Pinpoint the cell where the given text exists, returning its [X, Y] midpoint coordinate. 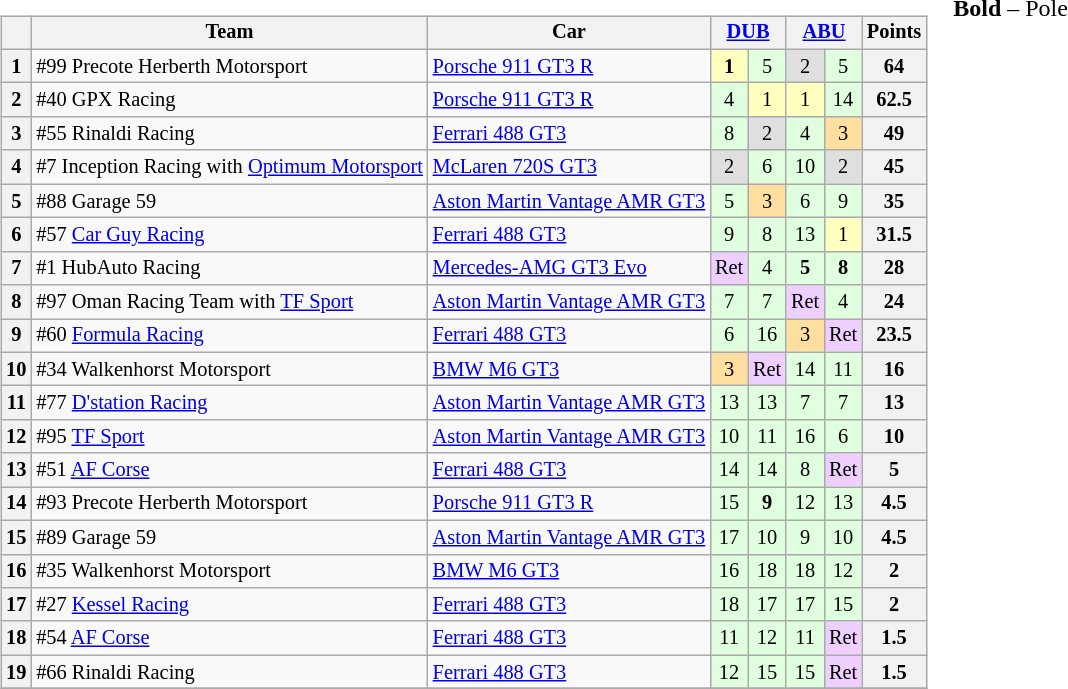
#93 Precote Herberth Motorsport [229, 504]
McLaren 720S GT3 [569, 167]
#1 HubAuto Racing [229, 268]
35 [894, 201]
24 [894, 302]
#99 Precote Herberth Motorsport [229, 66]
#27 Kessel Racing [229, 605]
#95 TF Sport [229, 437]
#66 Rinaldi Racing [229, 672]
31.5 [894, 235]
ABU [824, 33]
49 [894, 134]
#55 Rinaldi Racing [229, 134]
#89 Garage 59 [229, 537]
64 [894, 66]
Points [894, 33]
#40 GPX Racing [229, 100]
23.5 [894, 336]
Team [229, 33]
45 [894, 167]
#7 Inception Racing with Optimum Motorsport [229, 167]
#57 Car Guy Racing [229, 235]
62.5 [894, 100]
#88 Garage 59 [229, 201]
19 [16, 672]
#35 Walkenhorst Motorsport [229, 571]
#54 AF Corse [229, 638]
Car [569, 33]
28 [894, 268]
#34 Walkenhorst Motorsport [229, 369]
#60 Formula Racing [229, 336]
#97 Oman Racing Team with TF Sport [229, 302]
Mercedes-AMG GT3 Evo [569, 268]
#77 D'station Racing [229, 403]
DUB [748, 33]
#51 AF Corse [229, 470]
